Output the (x, y) coordinate of the center of the cell containing the given text.  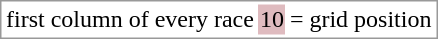
= grid position (360, 19)
first column of every race (130, 19)
10 (272, 19)
